Identify which cell holds the provided text, then report its [X, Y] central coordinate. 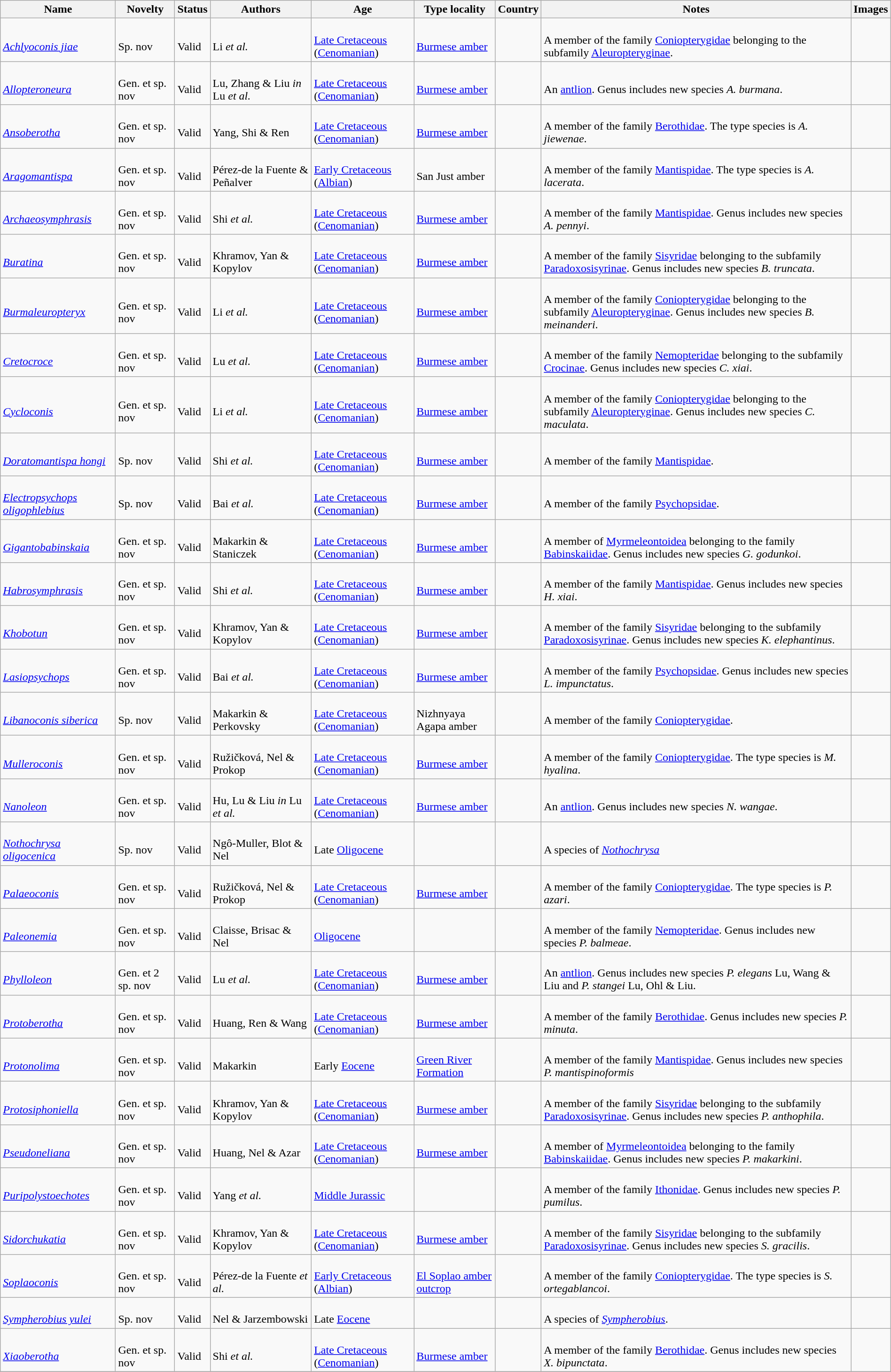
A species of Nothochrysa [696, 844]
Protosiphoniella [58, 1103]
Yang et al. [261, 1189]
Palaeoconis [58, 887]
A member of the family Mantispidae. Genus includes new species H. xiai. [696, 584]
An antlion. Genus includes new species A. burmana. [696, 83]
Pseudoneliana [58, 1146]
A member of the family Sisyridae belonging to the subfamily Paradoxosisyrinae. Genus includes new species K. elephantinus. [696, 628]
A member of the family Nemopteridae belonging to the subfamily Crocinae. Genus includes new species C. xiai. [696, 355]
Middle Jurassic [363, 1189]
Makarkin & Perkovsky [261, 714]
Hu, Lu & Liu in Lu et al. [261, 800]
A member of the family Sisyridae belonging to the subfamily Paradoxosisyrinae. Genus includes new species S. gracilis. [696, 1232]
Type locality [455, 9]
Oligocene [363, 930]
Buratina [58, 256]
Soplaoconis [58, 1276]
A member of the family Coniopterygidae. The type species is M. hyalina. [696, 757]
A member of the family Berothidae. Genus includes new species X. bipunctata. [696, 1350]
A member of the family Coniopterygidae. The type species is P. azari. [696, 887]
Green River Formation [455, 1060]
Sidorchukatia [58, 1232]
Nothochrysa oligocenica [58, 844]
A member of the family Psychopsidae. Genus includes new species L. impunctatus. [696, 671]
Phylloleon [58, 973]
Khobotun [58, 628]
A member of the family Berothidae. Genus includes new species P. minuta. [696, 1016]
El Soplao amber outcrop [455, 1276]
A member of the family Coniopterygidae. [696, 714]
A member of the family Psychopsidae. [696, 497]
Xiaoberotha [58, 1350]
Cycloconis [58, 405]
Nel & Jarzembowski [261, 1313]
Makarkin & Staniczek [261, 541]
Huang, Nel & Azar [261, 1146]
Libanoconis siberica [58, 714]
Sympherobius yulei [58, 1313]
An antlion. Genus includes new species P. elegans Lu, Wang & Liu and P. stangei Lu, Ohl & Liu. [696, 973]
Images [871, 9]
A member of the family Coniopterygidae belonging to the subfamily Aleuropteryginae. Genus includes new species B. meinanderi. [696, 305]
A member of the family Mantispidae. Genus includes new species A. pennyi. [696, 213]
Aragomantispa [58, 170]
Protoberotha [58, 1016]
A member of the family Berothidae. The type species is A. jiewenae. [696, 126]
A member of the family Sisyridae belonging to the subfamily Paradoxosisyrinae. Genus includes new species P. anthophila. [696, 1103]
Makarkin [261, 1060]
Early Eocene [363, 1060]
A member of the family Coniopterygidae belonging to the subfamily Aleuropteryginae. Genus includes new species C. maculata. [696, 405]
Nanoleon [58, 800]
Huang, Ren & Wang [261, 1016]
Mulleroconis [58, 757]
A member of the family Mantispidae. Genus includes new species P. mantispinoformis [696, 1060]
Allopteroneura [58, 83]
Novelty [145, 9]
Name [58, 9]
An antlion. Genus includes new species N. wangae. [696, 800]
A member of Myrmeleontoidea belonging to the family Babinskaiidae. Genus includes new species P. makarkini. [696, 1146]
Cretocroce [58, 355]
A member of the family Ithonidae. Genus includes new species P. pumilus. [696, 1189]
Late Oligocene [363, 844]
Achlyoconis jiae [58, 40]
A member of the family Mantispidae. The type species is A. lacerata. [696, 170]
Ngô-Muller, Blot & Nel [261, 844]
A member of the family Mantispidae. [696, 454]
Gen. et 2 sp. nov [145, 973]
Age [363, 9]
A species of Sympherobius. [696, 1313]
Notes [696, 9]
A member of the family Coniopterygidae. The type species is S. ortegablancoi. [696, 1276]
Lasiopsychops [58, 671]
Late Eocene [363, 1313]
Lu, Zhang & Liu in Lu et al. [261, 83]
A member of the family Nemopteridae. Genus includes new species P. balmeae. [696, 930]
Doratomantispa hongi [58, 454]
Habrosymphrasis [58, 584]
Status [193, 9]
Puripolystoechotes [58, 1189]
Paleonemia [58, 930]
Authors [261, 9]
Gigantobabinskaia [58, 541]
Claisse, Brisac & Nel [261, 930]
A member of Myrmeleontoidea belonging to the family Babinskaiidae. Genus includes new species G. godunkoi. [696, 541]
Burmaleuropteryx [58, 305]
Country [518, 9]
A member of the family Coniopterygidae belonging to the subfamily Aleuropteryginae. [696, 40]
Pérez-de la Fuente et al. [261, 1276]
Yang, Shi & Ren [261, 126]
Electropsychops oligophlebius [58, 497]
Pérez-de la Fuente & Peñalver [261, 170]
Ansoberotha [58, 126]
A member of the family Sisyridae belonging to the subfamily Paradoxosisyrinae. Genus includes new species B. truncata. [696, 256]
Nizhnyaya Agapa amber [455, 714]
Protonolima [58, 1060]
Archaeosymphrasis [58, 213]
San Just amber [455, 170]
